Search for the cell housing the specified text and yield its (X, Y) center coordinate. 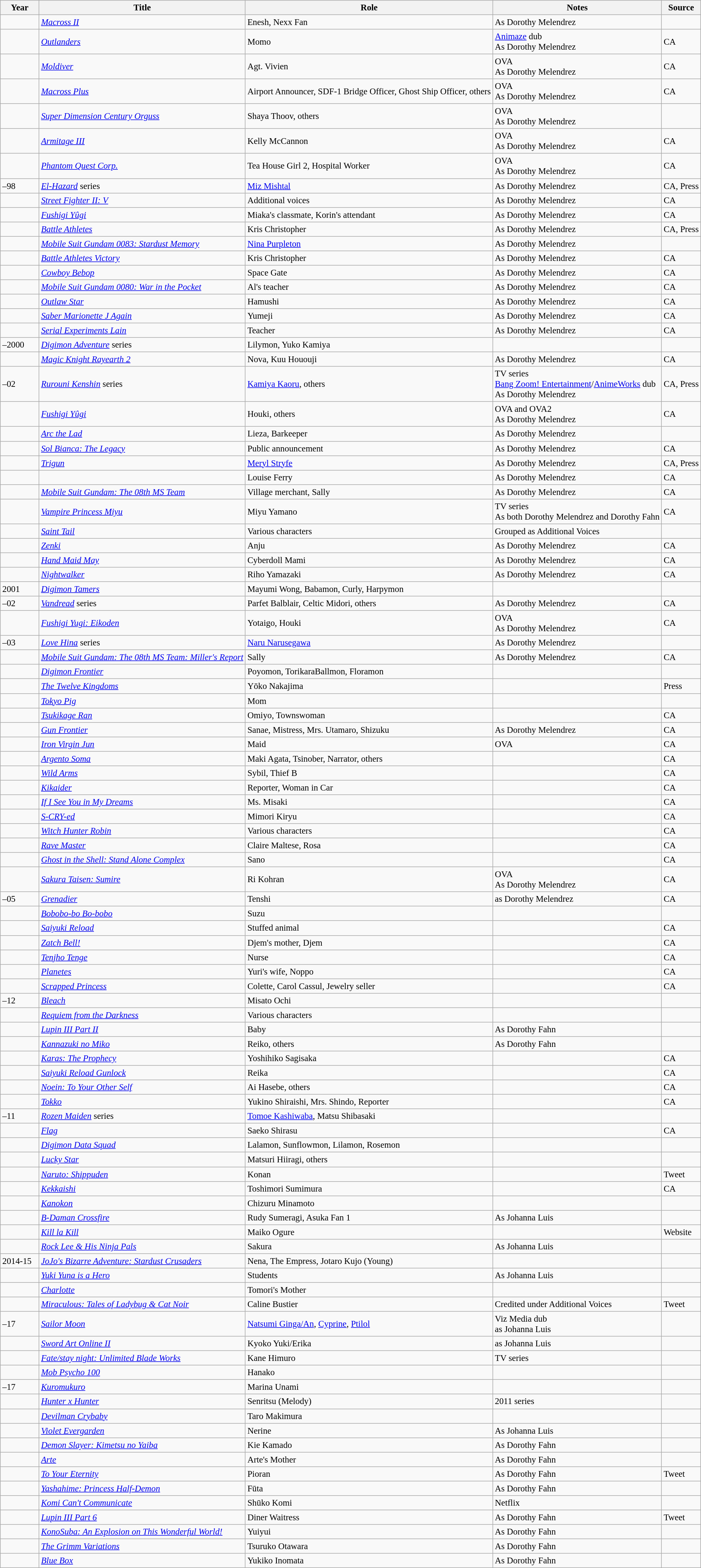
Love Hina series (142, 643)
Website (681, 1232)
Macross Plus (142, 92)
JoJo's Bizarre Adventure: Stardust Crusaders (142, 1261)
as Dorothy Melendrez (577, 899)
Nova, Kuu Hououji (369, 359)
S-CRY-ed (142, 816)
Nurse (369, 957)
Bobobo-bo Bo-bobo (142, 914)
Riho Yamazaki (369, 575)
Nerine (369, 1431)
Tomori's Mother (369, 1290)
Naru Narusegawa (369, 643)
Phantom Quest Corp. (142, 166)
Momo (369, 42)
Anju (369, 546)
Ri Kohran (369, 880)
Rudy Sumeragi, Asuka Fan 1 (369, 1217)
Battle Athletes Victory (142, 258)
Devilman Crybaby (142, 1416)
If I See You in My Dreams (142, 802)
Shaya Thoov, others (369, 116)
Demon Slayer: Kimetsu no Yaiba (142, 1445)
Mayumi Wong, Babamon, Curly, Harpymon (369, 589)
Nena, The Empress, Jotaro Kujo (Young) (369, 1261)
Fushigi Yugi: Eikoden (142, 624)
Kie Kamado (369, 1445)
Cyberdoll Mami (369, 560)
Super Dimension Century Orguss (142, 116)
Yotaigo, Houki (369, 624)
Sally (369, 657)
–05 (20, 899)
Miraculous: Tales of Ladybug & Cat Noir (142, 1304)
Witch Hunter Robin (142, 831)
Space Gate (369, 272)
2011 series (577, 1402)
Digimon Adventure series (142, 345)
Sakura Taisen: Sumire (142, 880)
Saiyuki Reload Gunlock (142, 1073)
Outlaw Star (142, 301)
Planetes (142, 971)
Noein: To Your Other Self (142, 1087)
Argento Soma (142, 759)
Macross II (142, 22)
Viz Media dubas Johanna Luis (577, 1324)
Stuffed animal (369, 928)
Pioran (369, 1474)
Miz Mishtal (369, 186)
Yuri's wife, Noppo (369, 971)
Wild Arms (142, 773)
TV series (577, 1358)
Konan (369, 1174)
Mob Psycho 100 (142, 1372)
Digimon Data Squad (142, 1145)
Title (142, 8)
–11 (20, 1116)
Ai Hasebe, others (369, 1087)
Kane Himuro (369, 1358)
Kyoko Yuki/Erika (369, 1344)
Arc the Lad (142, 434)
Saiyuki Reload (142, 928)
Role (369, 8)
Suzu (369, 914)
Louise Ferry (369, 477)
Yuiyui (369, 1532)
–12 (20, 1001)
Lupin III Part II (142, 1030)
Magic Knight Rayearth 2 (142, 359)
Kill la Kill (142, 1232)
Street Fighter II: V (142, 200)
Yuki Yuna is a Hero (142, 1275)
Digimon Tamers (142, 589)
Scrapped Princess (142, 986)
Students (369, 1275)
Fūta (369, 1488)
Serial Experiments Lain (142, 331)
Tokyo Pig (142, 701)
Tenjho Tenge (142, 957)
Ghost in the Shell: Stand Alone Complex (142, 860)
Arte (142, 1459)
Chizuru Minamoto (369, 1203)
Grouped as Additional Voices (577, 531)
Senritsu (Melody) (369, 1402)
Reporter, Woman in Car (369, 787)
Tsukikage Ran (142, 715)
Nightwalker (142, 575)
Al's teacher (369, 287)
Lucky Star (142, 1160)
Outlanders (142, 42)
Kanokon (142, 1203)
Saber Marionette J Again (142, 316)
Charlotte (142, 1290)
Yōko Nakajima (369, 686)
Taro Makimura (369, 1416)
Nina Purpleton (369, 244)
Komi Can't Communicate (142, 1503)
Cowboy Bebop (142, 272)
Fate/stay night: Unlimited Blade Works (142, 1358)
Houki, others (369, 414)
Sailor Moon (142, 1324)
Ms. Misaki (369, 802)
Credited under Additional Voices (577, 1304)
Maid (369, 744)
Kekkaishi (142, 1189)
Poyomon, TorikaraBallmon, Floramon (369, 672)
–03 (20, 643)
Yukino Shiraishi, Mrs. Shindo, Reporter (369, 1102)
To Your Eternity (142, 1474)
Mobile Suit Gundam: The 08th MS Team (142, 492)
Vampire Princess Miyu (142, 512)
Sword Art Online II (142, 1344)
Netflix (577, 1503)
Vandread series (142, 603)
Enesh, Nexx Fan (369, 22)
Teacher (369, 331)
Yashahime: Princess Half-Demon (142, 1488)
Tsuruko Otawara (369, 1546)
Battle Athletes (142, 229)
Hanako (369, 1372)
Requiem from the Darkness (142, 1015)
Sakura (369, 1247)
Moldiver (142, 67)
Misato Ochi (369, 1001)
Year (20, 8)
Kelly McCannon (369, 141)
Mom (369, 701)
Sano (369, 860)
–2000 (20, 345)
Yukiko Inomata (369, 1561)
Digimon Frontier (142, 672)
Grenadier (142, 899)
Bleach (142, 1001)
The Twelve Kingdoms (142, 686)
Hamushi (369, 301)
The Grimm Variations (142, 1546)
Caline Bustier (369, 1304)
Additional voices (369, 200)
Lalamon, Sunflowmon, Lilamon, Rosemon (369, 1145)
Natsumi Ginga/An, Cyprine, Ptilol (369, 1324)
Gun Frontier (142, 730)
as Johanna Luis (577, 1344)
Parfet Balblair, Celtic Midori, others (369, 603)
Claire Maltese, Rosa (369, 846)
Violet Evergarden (142, 1431)
Colette, Carol Cassul, Jewelry seller (369, 986)
Miaka's classmate, Korin's attendant (369, 215)
Mimori Kiryu (369, 816)
Karas: The Prophecy (142, 1058)
Naruto: Shippuden (142, 1174)
Saeko Shirasu (369, 1131)
Omiyo, Townswoman (369, 715)
Airport Announcer, SDF-1 Bridge Officer, Ghost Ship Officer, others (369, 92)
Kannazuki no Miko (142, 1044)
Yumeji (369, 316)
Diner Waitress (369, 1517)
Sanae, Mistress, Mrs. Utamaro, Shizuku (369, 730)
Mobile Suit Gundam: The 08th MS Team: Miller's Report (142, 657)
Maiko Ogure (369, 1232)
Yoshihiko Sagisaka (369, 1058)
Notes (577, 8)
2001 (20, 589)
Lupin III Part 6 (142, 1517)
Rurouni Kenshin series (142, 384)
Meryl Stryfe (369, 463)
OVA and OVA2As Dorothy Melendrez (577, 414)
Rave Master (142, 846)
Zenki (142, 546)
Djem's mother, Djem (369, 943)
Lilymon, Yuko Kamiya (369, 345)
KonoSuba: An Explosion on This Wonderful World! (142, 1532)
TV seriesAs both Dorothy Melendrez and Dorothy Fahn (577, 512)
Tokko (142, 1102)
Tea House Girl 2, Hospital Worker (369, 166)
Saint Tail (142, 531)
Maki Agata, Tsinober, Narrator, others (369, 759)
Miyu Yamano (369, 512)
Reiko, others (369, 1044)
Kamiya Kaoru, others (369, 384)
Flag (142, 1131)
Blue Box (142, 1561)
Tenshi (369, 899)
Armitage III (142, 141)
Agt. Vivien (369, 67)
Tomoe Kashiwaba, Matsu Shibasaki (369, 1116)
Public announcement (369, 448)
B-Daman Crossfire (142, 1217)
Marina Unami (369, 1387)
Mobile Suit Gundam 0080: War in the Pocket (142, 287)
Arte's Mother (369, 1459)
Baby (369, 1030)
Mobile Suit Gundam 0083: Stardust Memory (142, 244)
Sybil, Thief B (369, 773)
Sol Bianca: The Legacy (142, 448)
Source (681, 8)
Matsuri Hiiragi, others (369, 1160)
Hunter x Hunter (142, 1402)
Animaze dub As Dorothy Melendrez (577, 42)
Village merchant, Sally (369, 492)
Lieza, Barkeeper (369, 434)
Hand Maid May (142, 560)
Rozen Maiden series (142, 1116)
El-Hazard series (142, 186)
Kikaider (142, 787)
TV seriesBang Zoom! Entertainment/AnimeWorks dubAs Dorothy Melendrez (577, 384)
Trigun (142, 463)
Rock Lee & His Ninja Pals (142, 1247)
Iron Virgin Jun (142, 744)
Kuromukuro (142, 1387)
–98 (20, 186)
Press (681, 686)
Shūko Komi (369, 1503)
Zatch Bell! (142, 943)
OVA (577, 744)
Reika (369, 1073)
2014-15 (20, 1261)
Toshimori Sumimura (369, 1189)
